Find where the given text appears and provide that cell's center as (x, y) coordinate. 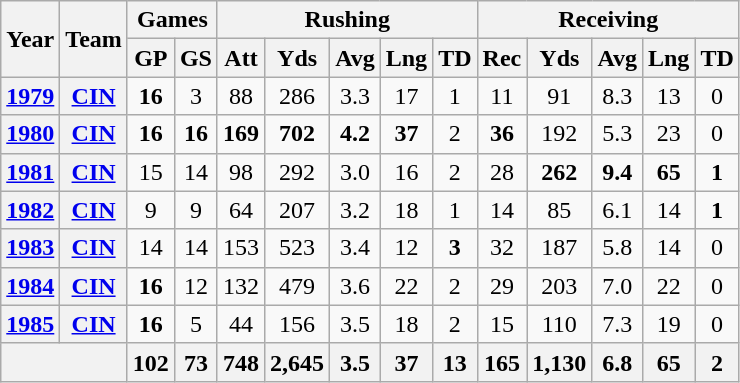
187 (560, 248)
GS (196, 58)
8.3 (618, 96)
5.3 (618, 134)
Receiving (608, 20)
156 (298, 324)
6.1 (618, 210)
292 (298, 172)
132 (240, 286)
7.3 (618, 324)
192 (560, 134)
91 (560, 96)
28 (502, 172)
5 (196, 324)
203 (560, 286)
73 (196, 362)
Team (94, 39)
2,645 (298, 362)
98 (240, 172)
Att (240, 58)
748 (240, 362)
GP (150, 58)
3.3 (356, 96)
29 (502, 286)
1,130 (560, 362)
3.2 (356, 210)
110 (560, 324)
165 (502, 362)
5.8 (618, 248)
Year (30, 39)
702 (298, 134)
1983 (30, 248)
102 (150, 362)
64 (240, 210)
Rec (502, 58)
169 (240, 134)
Rushing (347, 20)
1984 (30, 286)
1982 (30, 210)
3.0 (356, 172)
11 (502, 96)
1980 (30, 134)
4.2 (356, 134)
207 (298, 210)
3.6 (356, 286)
7.0 (618, 286)
262 (560, 172)
Games (172, 20)
3.4 (356, 248)
286 (298, 96)
85 (560, 210)
88 (240, 96)
17 (406, 96)
479 (298, 286)
36 (502, 134)
32 (502, 248)
523 (298, 248)
23 (668, 134)
44 (240, 324)
9.4 (618, 172)
19 (668, 324)
1979 (30, 96)
1985 (30, 324)
6.8 (618, 362)
153 (240, 248)
1981 (30, 172)
